Return the [x, y] coordinate for the center point of the cell that contains the specified text.  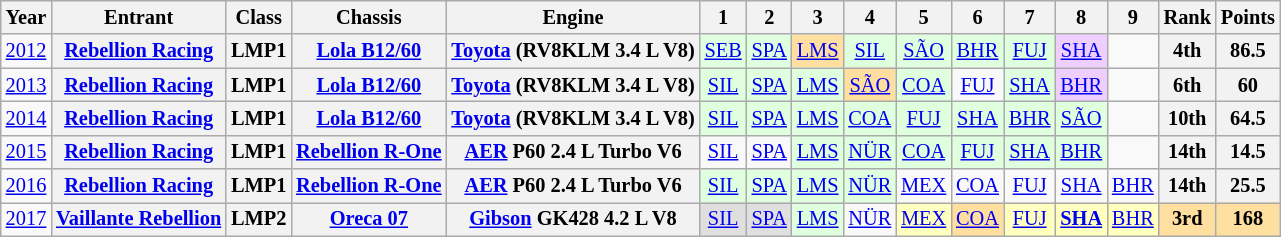
1 [724, 17]
8 [1081, 17]
60 [1248, 85]
Entrant [138, 17]
Class [258, 17]
7 [1030, 17]
25.5 [1248, 186]
Chassis [368, 17]
2015 [26, 152]
86.5 [1248, 51]
Rank [1188, 17]
2017 [26, 219]
2014 [26, 118]
SEB [724, 51]
6th [1188, 85]
Vaillante Rebellion [138, 219]
9 [1133, 17]
Points [1248, 17]
2013 [26, 85]
LMP2 [258, 219]
64.5 [1248, 118]
2016 [26, 186]
Gibson GK428 4.2 L V8 [572, 219]
4th [1188, 51]
3 [818, 17]
2012 [26, 51]
168 [1248, 219]
Engine [572, 17]
3rd [1188, 219]
5 [924, 17]
10th [1188, 118]
6 [978, 17]
2 [770, 17]
Oreca 07 [368, 219]
14.5 [1248, 152]
Year [26, 17]
4 [870, 17]
